For the text-containing cell, return its midpoint in [x, y] coordinate format. 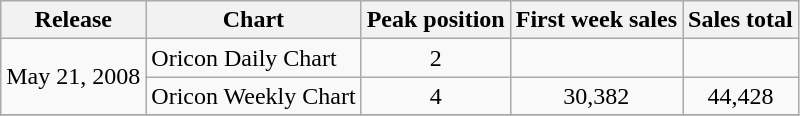
First week sales [596, 20]
Sales total [741, 20]
Peak position [436, 20]
Release [74, 20]
30,382 [596, 96]
Chart [254, 20]
4 [436, 96]
44,428 [741, 96]
Oricon Weekly Chart [254, 96]
2 [436, 58]
Oricon Daily Chart [254, 58]
May 21, 2008 [74, 77]
